Extract the (X, Y) coordinate from the center of the cell holding the provided text.  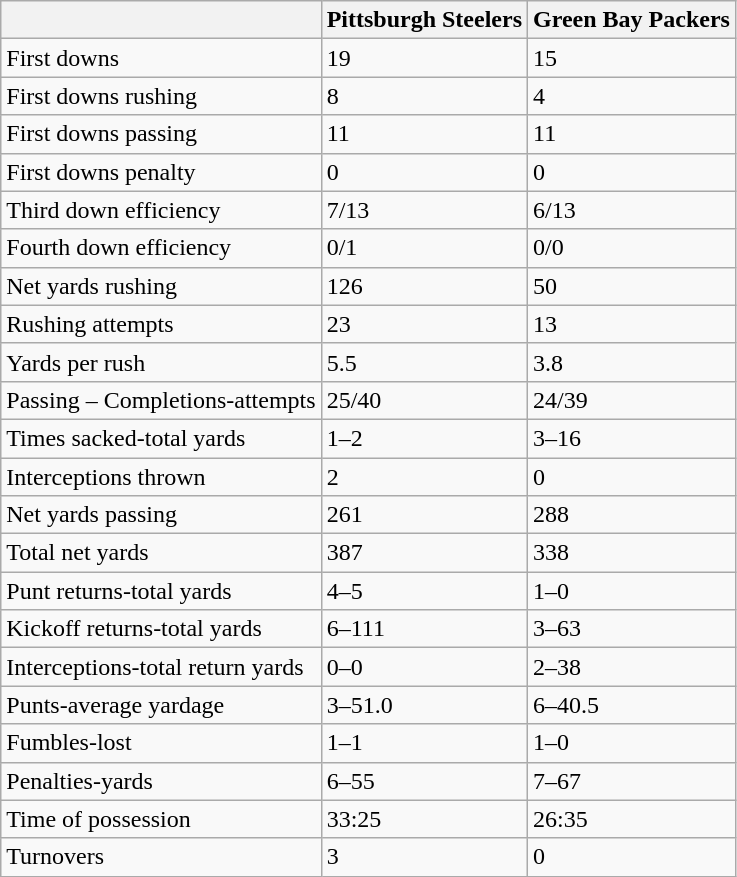
0–0 (424, 667)
Net yards passing (161, 515)
Punts-average yardage (161, 705)
Yards per rush (161, 362)
7/13 (424, 210)
3–16 (632, 438)
15 (632, 58)
First downs penalty (161, 172)
Total net yards (161, 553)
2–38 (632, 667)
3–51.0 (424, 705)
Time of possession (161, 819)
24/39 (632, 400)
Net yards rushing (161, 286)
8 (424, 96)
23 (424, 324)
7–67 (632, 781)
First downs passing (161, 134)
26:35 (632, 819)
3–63 (632, 629)
0/1 (424, 248)
Interceptions thrown (161, 477)
1–1 (424, 743)
3.8 (632, 362)
Turnovers (161, 857)
Interceptions-total return yards (161, 667)
387 (424, 553)
Penalties-yards (161, 781)
Fumbles-lost (161, 743)
19 (424, 58)
Pittsburgh Steelers (424, 20)
261 (424, 515)
Third down efficiency (161, 210)
1–2 (424, 438)
First downs (161, 58)
13 (632, 324)
Fourth down efficiency (161, 248)
4–5 (424, 591)
Times sacked-total yards (161, 438)
6/13 (632, 210)
6–111 (424, 629)
Kickoff returns-total yards (161, 629)
4 (632, 96)
First downs rushing (161, 96)
338 (632, 553)
25/40 (424, 400)
6–40.5 (632, 705)
33:25 (424, 819)
288 (632, 515)
50 (632, 286)
3 (424, 857)
5.5 (424, 362)
Rushing attempts (161, 324)
126 (424, 286)
Passing – Completions-attempts (161, 400)
6–55 (424, 781)
Punt returns-total yards (161, 591)
0/0 (632, 248)
2 (424, 477)
Green Bay Packers (632, 20)
